Find where the given text appears and provide that cell's center as [x, y] coordinate. 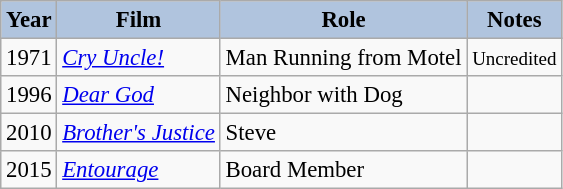
2015 [29, 170]
Year [29, 20]
Dear God [138, 95]
Steve [344, 133]
1996 [29, 95]
Entourage [138, 170]
Role [344, 20]
1971 [29, 58]
Brother's Justice [138, 133]
Uncredited [514, 58]
Neighbor with Dog [344, 95]
Cry Uncle! [138, 58]
Film [138, 20]
Board Member [344, 170]
Notes [514, 20]
Man Running from Motel [344, 58]
2010 [29, 133]
